Return the (X, Y) coordinate for the center point of the cell that contains the specified text.  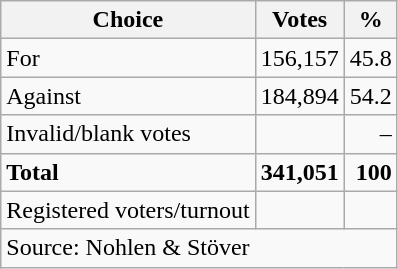
341,051 (300, 172)
184,894 (300, 96)
54.2 (370, 96)
Total (128, 172)
– (370, 134)
Registered voters/turnout (128, 210)
% (370, 20)
Invalid/blank votes (128, 134)
Choice (128, 20)
Votes (300, 20)
100 (370, 172)
Against (128, 96)
156,157 (300, 58)
For (128, 58)
45.8 (370, 58)
Source: Nohlen & Stöver (199, 248)
